Determine the [x, y] coordinate at the center of the cell enclosing the given text.  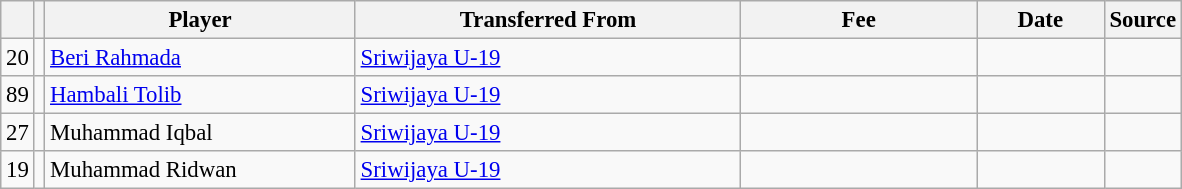
Muhammad Ridwan [200, 170]
Transferred From [548, 20]
Source [1142, 20]
Player [200, 20]
89 [18, 95]
20 [18, 58]
Date [1040, 20]
Beri Rahmada [200, 58]
27 [18, 133]
19 [18, 170]
Muhammad Iqbal [200, 133]
Fee [859, 20]
Hambali Tolib [200, 95]
